Search for the cell housing the specified text and yield its (x, y) center coordinate. 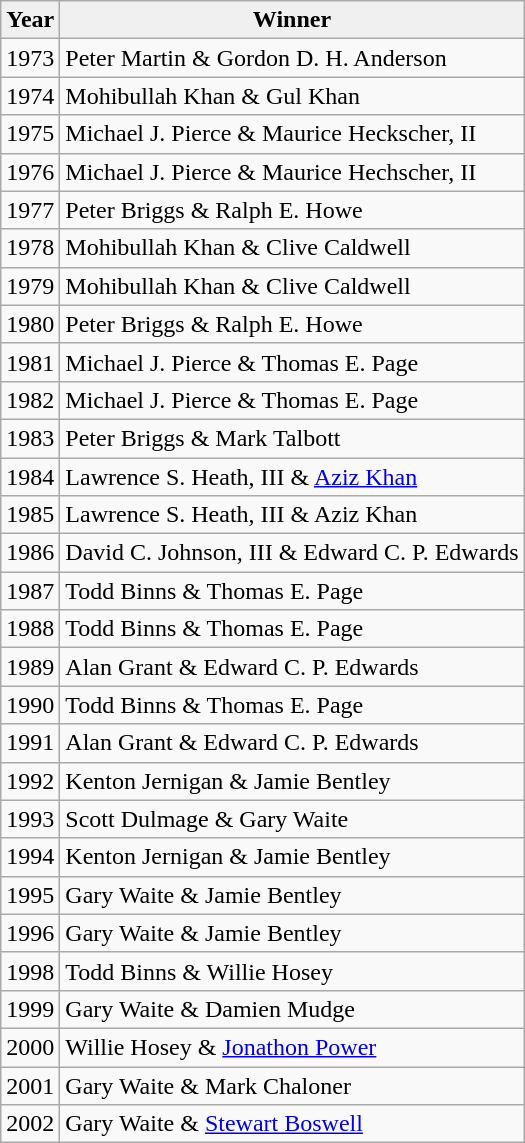
Winner (292, 20)
1979 (30, 286)
1983 (30, 438)
1995 (30, 895)
1976 (30, 172)
Willie Hosey & Jonathon Power (292, 1047)
1980 (30, 324)
Gary Waite & Damien Mudge (292, 1009)
1986 (30, 553)
1994 (30, 857)
1988 (30, 629)
1991 (30, 743)
Gary Waite & Stewart Boswell (292, 1124)
1992 (30, 781)
1987 (30, 591)
1982 (30, 400)
1984 (30, 477)
2001 (30, 1085)
David C. Johnson, III & Edward C. P. Edwards (292, 553)
1989 (30, 667)
2000 (30, 1047)
1990 (30, 705)
Scott Dulmage & Gary Waite (292, 819)
1975 (30, 134)
Todd Binns & Willie Hosey (292, 971)
1973 (30, 58)
1998 (30, 971)
1985 (30, 515)
Peter Briggs & Mark Talbott (292, 438)
2002 (30, 1124)
Peter Martin & Gordon D. H. Anderson (292, 58)
Year (30, 20)
Michael J. Pierce & Maurice Heckscher, II (292, 134)
1993 (30, 819)
Michael J. Pierce & Maurice Hechscher, II (292, 172)
Mohibullah Khan & Gul Khan (292, 96)
1999 (30, 1009)
1981 (30, 362)
1974 (30, 96)
1996 (30, 933)
1978 (30, 248)
1977 (30, 210)
Gary Waite & Mark Chaloner (292, 1085)
